Capture the cell that displays the provided text and extract its [X, Y] central coordinate. 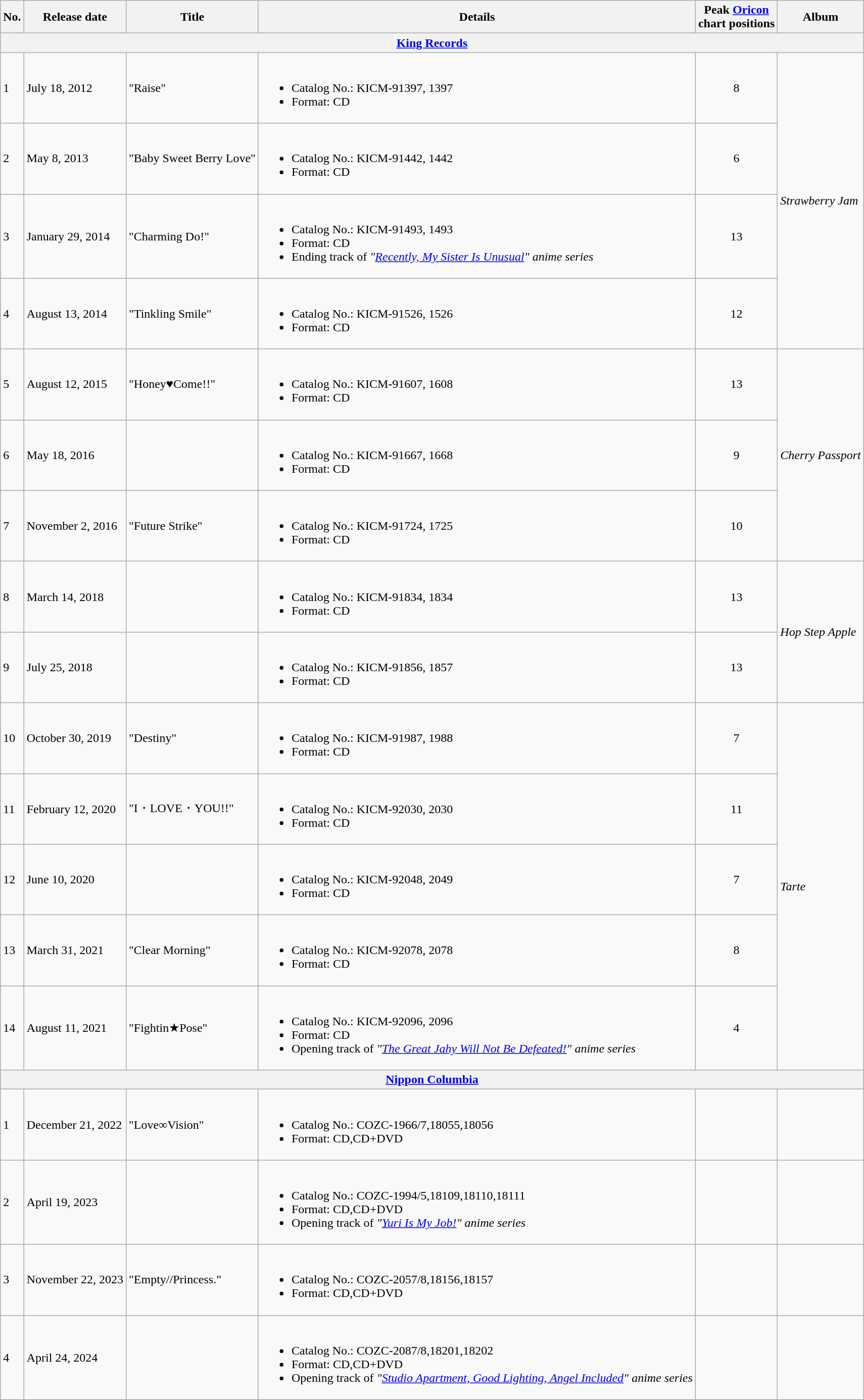
December 21, 2022 [75, 1125]
November 2, 2016 [75, 526]
May 8, 2013 [75, 159]
February 12, 2020 [75, 809]
July 25, 2018 [75, 667]
Nippon Columbia [432, 1080]
"Future Strike" [193, 526]
14 [12, 1028]
Catalog No.: KICM-92096, 2096Format: CDOpening track of "The Great Jahy Will Not Be Defeated!" anime series [477, 1028]
January 29, 2014 [75, 236]
Catalog No.: KICM-91442, 1442Format: CD [477, 159]
King Records [432, 43]
Catalog No.: COZC-1966/7,18055,18056Format: CD,CD+DVD [477, 1125]
April 19, 2023 [75, 1202]
June 10, 2020 [75, 880]
Catalog No.: KICM-91526, 1526Format: CD [477, 314]
August 12, 2015 [75, 384]
August 11, 2021 [75, 1028]
"Tinkling Smile" [193, 314]
"I・LOVE・YOU!!" [193, 809]
Catalog No.: KICM-91987, 1988Format: CD [477, 738]
Cherry Passport [821, 455]
October 30, 2019 [75, 738]
March 31, 2021 [75, 951]
"Honey♥Come!!" [193, 384]
May 18, 2016 [75, 455]
"Baby Sweet Berry Love" [193, 159]
5 [12, 384]
Catalog No.: KICM-92048, 2049Format: CD [477, 880]
Catalog No.: COZC-2057/8,18156,18157Format: CD,CD+DVD [477, 1280]
Tarte [821, 886]
Catalog No.: KICM-91724, 1725Format: CD [477, 526]
Details [477, 17]
April 24, 2024 [75, 1358]
"Fightin★Pose" [193, 1028]
"Destiny" [193, 738]
Catalog No.: KICM-91856, 1857Format: CD [477, 667]
August 13, 2014 [75, 314]
"Clear Morning" [193, 951]
July 18, 2012 [75, 88]
Catalog No.: KICM-91834, 1834Format: CD [477, 596]
Title [193, 17]
Peak Oricon chart positions [736, 17]
Catalog No.: COZC-2087/8,18201,18202Format: CD,CD+DVDOpening track of "Studio Apartment, Good Lighting, Angel Included" anime series [477, 1358]
"Charming Do!" [193, 236]
March 14, 2018 [75, 596]
Catalog No.: KICM-92078, 2078Format: CD [477, 951]
Catalog No.: KICM-91607, 1608Format: CD [477, 384]
Catalog No.: KICM-92030, 2030Format: CD [477, 809]
"Love∞Vision" [193, 1125]
No. [12, 17]
Catalog No.: COZC-1994/5,18109,18110,18111Format: CD,CD+DVDOpening track of "Yuri Is My Job!" anime series [477, 1202]
November 22, 2023 [75, 1280]
Catalog No.: KICM-91493, 1493Format: CDEnding track of "Recently, My Sister Is Unusual" anime series [477, 236]
"Raise" [193, 88]
Catalog No.: KICM-91397, 1397Format: CD [477, 88]
Strawberry Jam [821, 201]
Release date [75, 17]
Catalog No.: KICM-91667, 1668Format: CD [477, 455]
Album [821, 17]
Hop Step Apple [821, 632]
"Empty//Princess." [193, 1280]
